Locate the cell with the specified text and output its (X, Y) center coordinate. 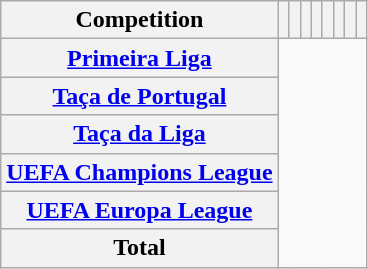
Primeira Liga (140, 58)
UEFA Champions League (140, 172)
Taça de Portugal (140, 96)
Competition (140, 20)
Taça da Liga (140, 134)
UEFA Europa League (140, 210)
Total (140, 248)
